Detect which cell encompasses the target text, then output its [X, Y] center coordinate. 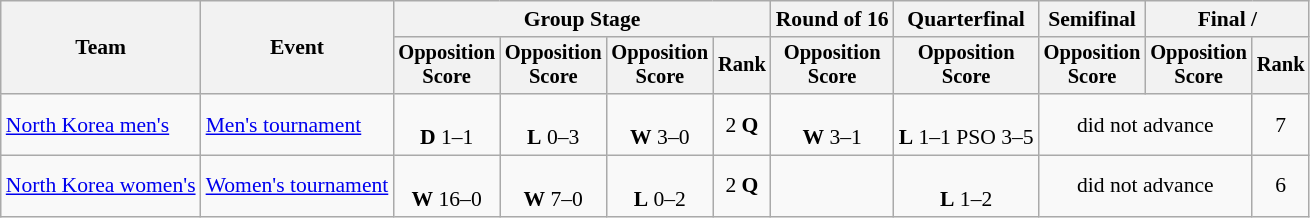
North Korea men's [101, 124]
Event [298, 48]
Women's tournament [298, 186]
North Korea women's [101, 186]
7 [1281, 124]
L 0–3 [554, 124]
6 [1281, 186]
W 7–0 [554, 186]
L 0–2 [660, 186]
Round of 16 [832, 19]
Semifinal [1092, 19]
Men's tournament [298, 124]
W 3–1 [832, 124]
Final / [1227, 19]
Team [101, 48]
W 16–0 [446, 186]
Group Stage [582, 19]
L 1–1 PSO 3–5 [966, 124]
D 1–1 [446, 124]
L 1–2 [966, 186]
W 3–0 [660, 124]
Quarterfinal [966, 19]
